For the text-containing cell, return its midpoint in [X, Y] coordinate format. 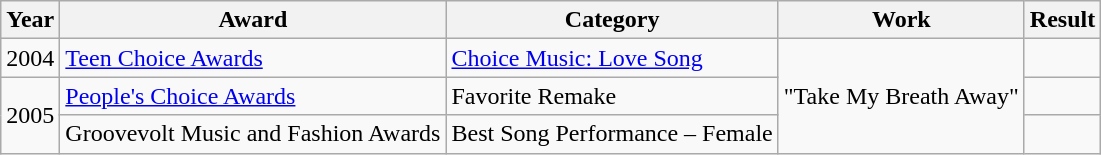
Groovevolt Music and Fashion Awards [253, 134]
People's Choice Awards [253, 96]
Favorite Remake [612, 96]
Teen Choice Awards [253, 58]
2004 [30, 58]
2005 [30, 115]
"Take My Breath Away" [901, 96]
Category [612, 20]
Choice Music: Love Song [612, 58]
Year [30, 20]
Best Song Performance – Female [612, 134]
Award [253, 20]
Result [1062, 20]
Work [901, 20]
